Detect which cell encompasses the target text, then output its [x, y] center coordinate. 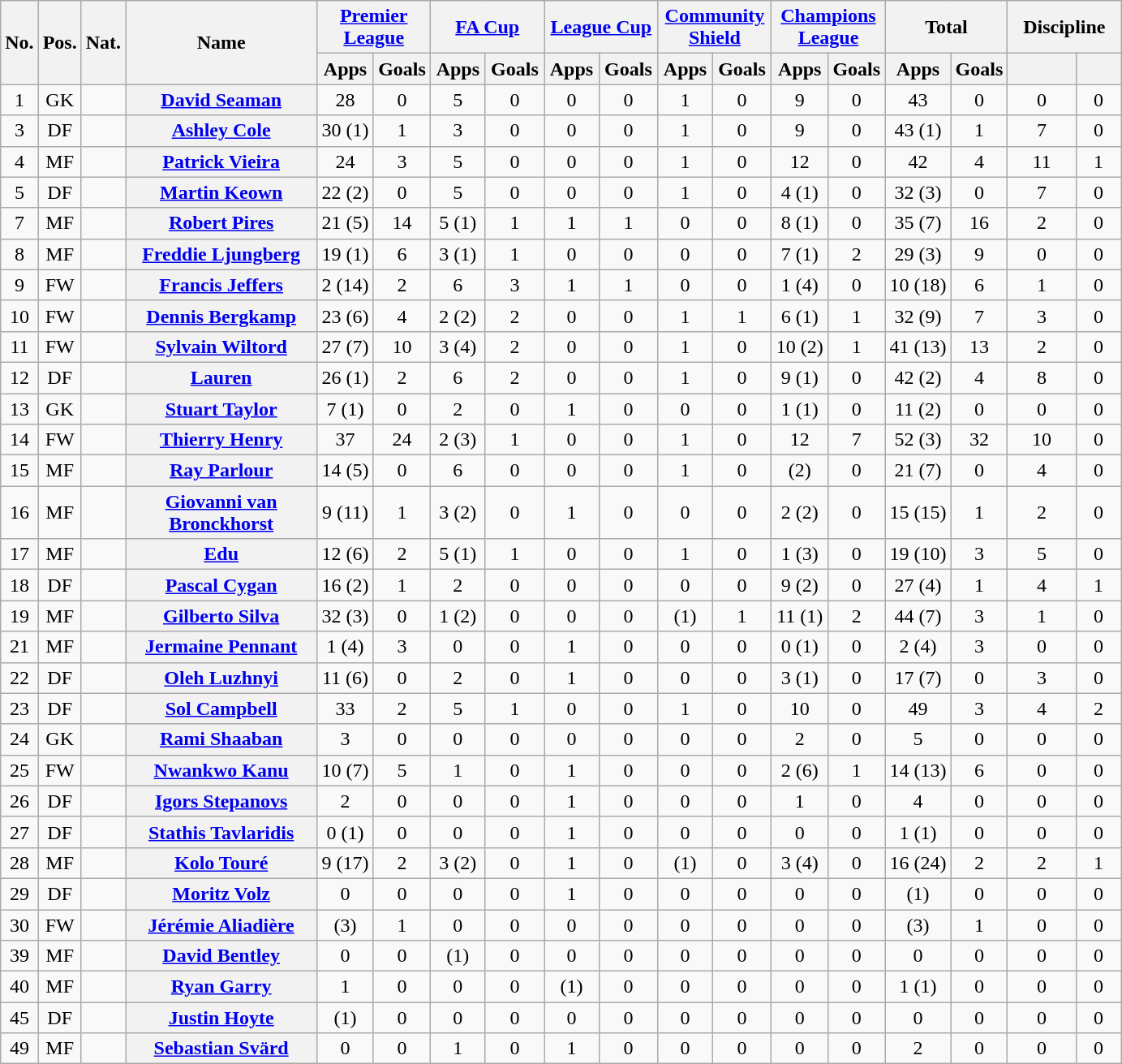
21 (5) [346, 223]
14 (13) [918, 770]
52 (3) [918, 440]
9 (11) [346, 513]
Community Shield [715, 28]
6 (1) [800, 316]
2 (3) [458, 440]
44 (7) [918, 616]
29 (3) [918, 254]
2 (14) [346, 285]
37 [346, 440]
Thierry Henry [221, 440]
Name [221, 42]
(2) [800, 471]
Lauren [221, 377]
Sylvain Wiltord [221, 347]
41 (13) [918, 347]
32 (9) [918, 316]
Robert Pires [221, 223]
Oleh Luzhnyi [221, 678]
Gilberto Silva [221, 616]
12 (6) [346, 554]
Ray Parlour [221, 471]
2 (4) [918, 647]
40 [19, 987]
Pos. [60, 42]
Premier League [374, 28]
9 (2) [800, 585]
15 [19, 471]
Champions League [828, 28]
10 (7) [346, 770]
Sebastian Svärd [221, 1049]
Kolo Touré [221, 863]
Freddie Ljungberg [221, 254]
30 [19, 924]
27 (7) [346, 347]
26 [19, 801]
15 (15) [918, 513]
Dennis Bergkamp [221, 316]
11 (1) [800, 616]
17 (7) [918, 678]
Igors Stepanovs [221, 801]
22 (2) [346, 192]
Nat. [103, 42]
1 (2) [458, 616]
Martin Keown [221, 192]
Total [946, 28]
43 [918, 100]
43 (1) [918, 131]
8 (1) [800, 223]
Francis Jeffers [221, 285]
14 (5) [346, 471]
Patrick Vieira [221, 162]
35 (7) [918, 223]
19 (1) [346, 254]
19 [19, 616]
16 (24) [918, 863]
19 (10) [918, 554]
4 (1) [800, 192]
45 [19, 1018]
10 (2) [800, 347]
Ryan Garry [221, 987]
Discipline [1064, 28]
11 (6) [346, 678]
25 [19, 770]
Rami Shaaban [221, 739]
10 (18) [918, 285]
Ashley Cole [221, 131]
David Seaman [221, 100]
Stuart Taylor [221, 408]
39 [19, 956]
21 [19, 647]
23 (6) [346, 316]
27 [19, 832]
9 (17) [346, 863]
Stathis Tavlaridis [221, 832]
16 (2) [346, 585]
Nwankwo Kanu [221, 770]
22 [19, 678]
30 (1) [346, 131]
11 (2) [918, 408]
FA Cup [488, 28]
42 (2) [918, 377]
33 [346, 709]
27 (4) [918, 585]
29 [19, 894]
Edu [221, 554]
17 [19, 554]
2 (6) [800, 770]
Jérémie Aliadière [221, 924]
23 [19, 709]
Jermaine Pennant [221, 647]
Giovanni van Bronckhorst [221, 513]
Justin Hoyte [221, 1018]
18 [19, 585]
1 (3) [800, 554]
42 [918, 162]
Pascal Cygan [221, 585]
David Bentley [221, 956]
32 [979, 440]
League Cup [601, 28]
9 (1) [800, 377]
Moritz Volz [221, 894]
21 (7) [918, 471]
Sol Campbell [221, 709]
No. [19, 42]
26 (1) [346, 377]
